From the cell containing the given text, extract its center point as [x, y] coordinate. 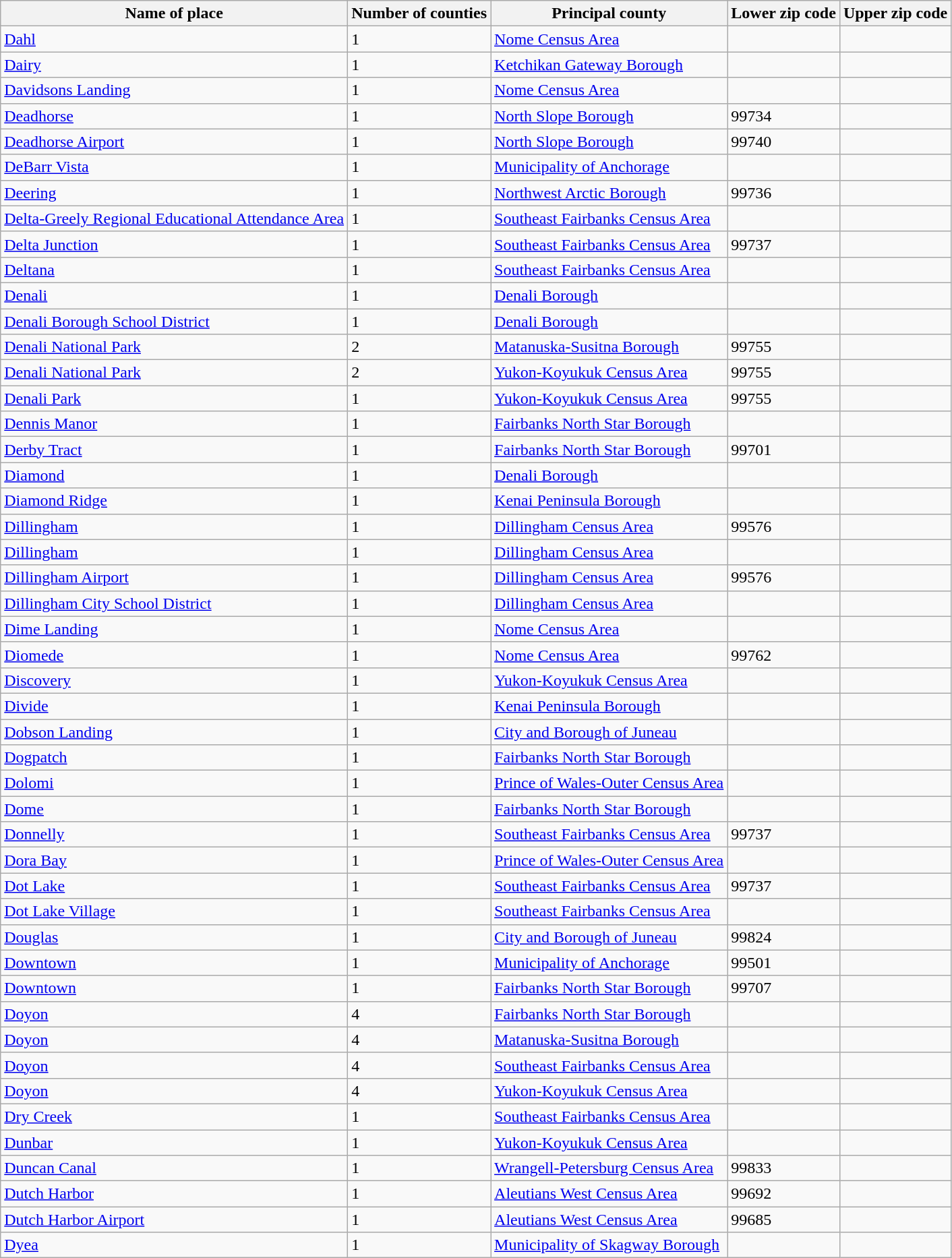
99734 [783, 116]
Northwest Arctic Borough [609, 193]
Derby Tract [174, 450]
Dunbar [174, 1143]
Denali [174, 295]
DeBarr Vista [174, 167]
Dutch Harbor [174, 1194]
99707 [783, 988]
Dry Creek [174, 1116]
Wrangell-Petersburg Census Area [609, 1168]
Ketchikan Gateway Borough [609, 65]
Divide [174, 706]
Denali Borough School District [174, 322]
99824 [783, 937]
Dot Lake Village [174, 911]
Dot Lake [174, 886]
99762 [783, 655]
Upper zip code [895, 13]
Dairy [174, 65]
Dennis Manor [174, 424]
Diomede [174, 655]
Principal county [609, 13]
Dome [174, 809]
Dillingham Airport [174, 578]
Duncan Canal [174, 1168]
Davidsons Landing [174, 90]
Dobson Landing [174, 731]
Diamond [174, 475]
Deering [174, 193]
Douglas [174, 937]
Deadhorse [174, 116]
Number of counties [419, 13]
Dahl [174, 39]
Diamond Ridge [174, 501]
Dillingham City School District [174, 603]
Name of place [174, 13]
Dora Bay [174, 860]
99736 [783, 193]
Delta Junction [174, 244]
Dogpatch [174, 758]
99740 [783, 142]
Dime Landing [174, 629]
Municipality of Skagway Borough [609, 1245]
Discovery [174, 680]
99701 [783, 450]
Donnelly [174, 835]
99833 [783, 1168]
Delta-Greely Regional Educational Attendance Area [174, 218]
99685 [783, 1220]
Deltana [174, 270]
Denali Park [174, 398]
99692 [783, 1194]
Lower zip code [783, 13]
Dutch Harbor Airport [174, 1220]
99501 [783, 963]
Dyea [174, 1245]
Dolomi [174, 783]
Deadhorse Airport [174, 142]
